Determine the [X, Y] coordinate at the center of the cell enclosing the given text.  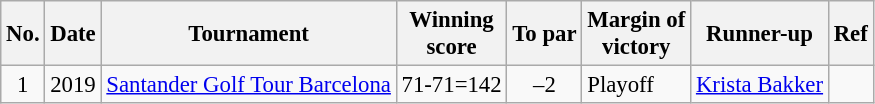
To par [544, 34]
No. [23, 34]
–2 [544, 85]
Runner-up [760, 34]
Date [73, 34]
Margin ofvictory [636, 34]
2019 [73, 85]
71-71=142 [452, 85]
Playoff [636, 85]
Winningscore [452, 34]
Krista Bakker [760, 85]
Santander Golf Tour Barcelona [248, 85]
Tournament [248, 34]
Ref [850, 34]
1 [23, 85]
